Scan for the cell matching the given text and deliver its [X, Y] coordinate at center. 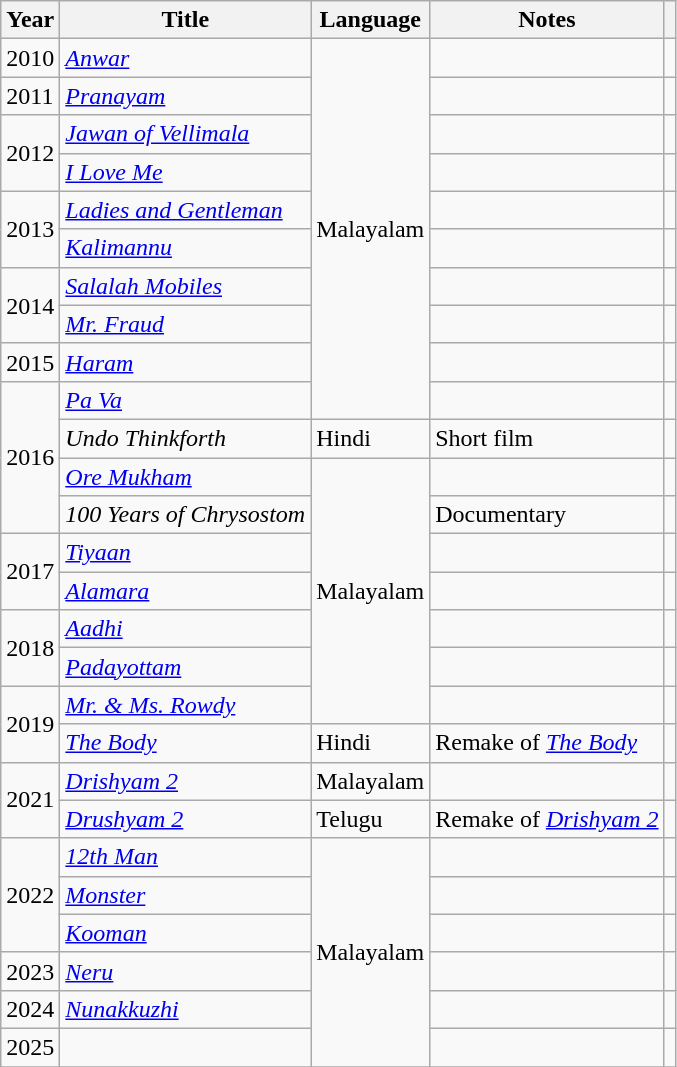
Pranayam [186, 96]
Tiyaan [186, 553]
Ore Mukham [186, 477]
The Body [186, 743]
Pa Va [186, 400]
Undo Thinkforth [186, 438]
Year [30, 20]
Padayottam [186, 667]
Language [370, 20]
Kalimannu [186, 248]
2018 [30, 648]
Haram [186, 362]
Aadhi [186, 629]
2016 [30, 457]
Notes [547, 20]
2014 [30, 305]
2023 [30, 971]
Title [186, 20]
Remake of The Body [547, 743]
Salalah Mobiles [186, 286]
2011 [30, 96]
Nunakkuzhi [186, 1009]
2022 [30, 895]
2025 [30, 1047]
Telugu [370, 819]
Mr. & Ms. Rowdy [186, 705]
Alamara [186, 591]
2010 [30, 58]
Anwar [186, 58]
2024 [30, 1009]
2013 [30, 229]
Remake of Drishyam 2 [547, 819]
Drushyam 2 [186, 819]
I Love Me [186, 172]
Ladies and Gentleman [186, 210]
2019 [30, 724]
Jawan of Vellimala [186, 134]
Neru [186, 971]
Kooman [186, 933]
2015 [30, 362]
2021 [30, 800]
Drishyam 2 [186, 781]
Short film [547, 438]
12th Man [186, 857]
2012 [30, 153]
Mr. Fraud [186, 324]
Monster [186, 895]
Documentary [547, 515]
2017 [30, 572]
100 Years of Chrysostom [186, 515]
